Scan for the cell matching the given text and deliver its [X, Y] coordinate at center. 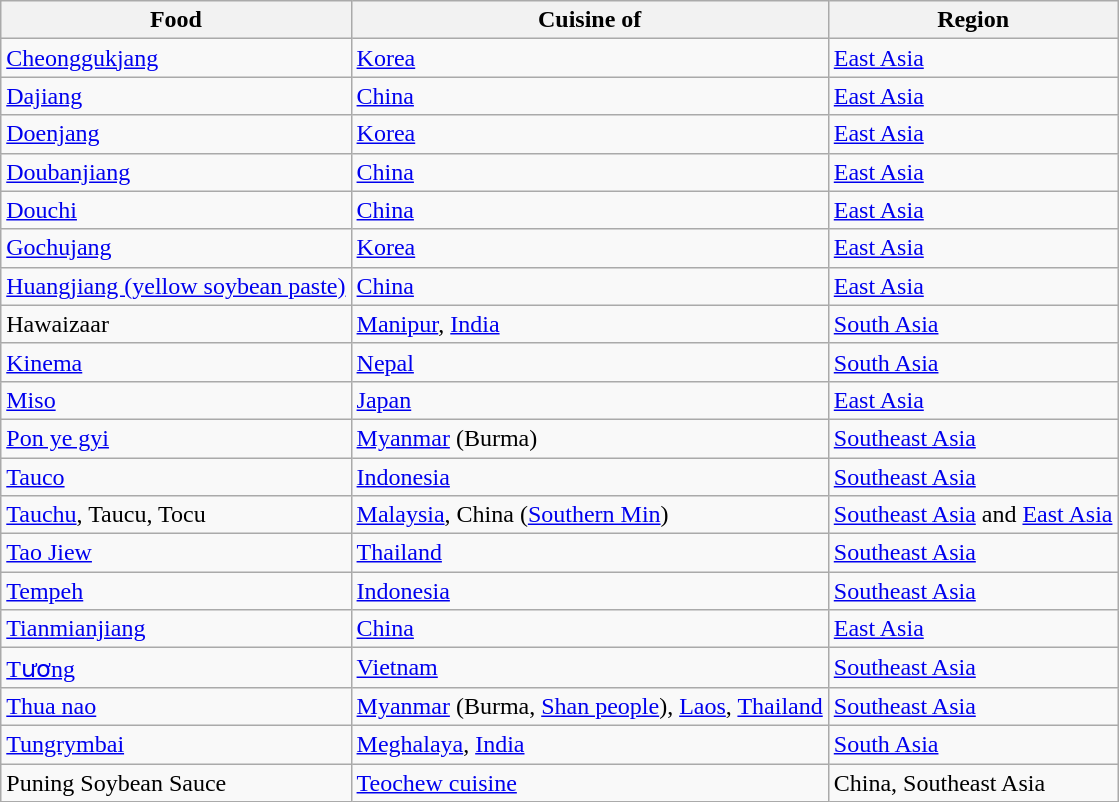
Tương [176, 668]
Japan [590, 400]
Douchi [176, 210]
Tauco [176, 477]
Huangjiang (yellow soybean paste) [176, 286]
Region [973, 20]
Pon ye gyi [176, 438]
Miso [176, 400]
Tempeh [176, 591]
Nepal [590, 362]
Tao Jiew [176, 553]
Tauchu, Taucu, Tocu [176, 515]
Cuisine of [590, 20]
Doenjang [176, 134]
Food [176, 20]
Hawaizaar [176, 324]
Cheonggukjang [176, 58]
Dajiang [176, 96]
Southeast Asia and East Asia [973, 515]
China, Southeast Asia [973, 783]
Kinema [176, 362]
Meghalaya, India [590, 744]
Vietnam [590, 668]
Gochujang [176, 248]
Tungrymbai [176, 744]
Tianmianjiang [176, 629]
Teochew cuisine [590, 783]
Puning Soybean Sauce [176, 783]
Doubanjiang [176, 172]
Thua nao [176, 706]
Myanmar (Burma) [590, 438]
Thailand [590, 553]
Malaysia, China (Southern Min) [590, 515]
Myanmar (Burma, Shan people), Laos, Thailand [590, 706]
Manipur, India [590, 324]
